Determine the [x, y] coordinate at the center of the cell enclosing the given text.  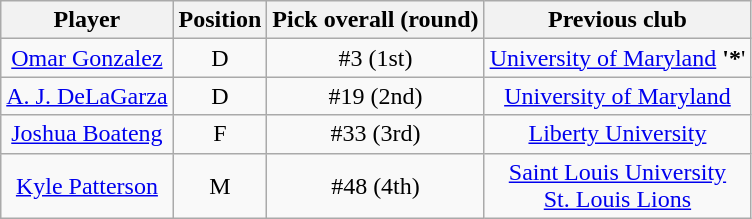
Saint Louis UniversitySt. Louis Lions [618, 186]
M [220, 186]
Previous club [618, 20]
Position [220, 20]
#3 (1st) [376, 58]
F [220, 134]
Liberty University [618, 134]
University of Maryland '*' [618, 58]
#48 (4th) [376, 186]
University of Maryland [618, 96]
A. J. DeLaGarza [87, 96]
Player [87, 20]
Pick overall (round) [376, 20]
Omar Gonzalez [87, 58]
Kyle Patterson [87, 186]
#33 (3rd) [376, 134]
#19 (2nd) [376, 96]
Joshua Boateng [87, 134]
